Determine the (X, Y) coordinate at the center of the cell enclosing the given text.  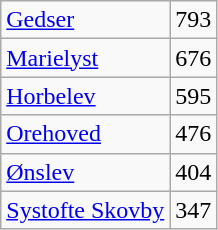
676 (194, 58)
Marielyst (86, 58)
Ønslev (86, 172)
347 (194, 210)
476 (194, 134)
Gedser (86, 20)
793 (194, 20)
595 (194, 96)
404 (194, 172)
Horbelev (86, 96)
Orehoved (86, 134)
Systofte Skovby (86, 210)
